Capture the cell that displays the provided text and extract its [x, y] central coordinate. 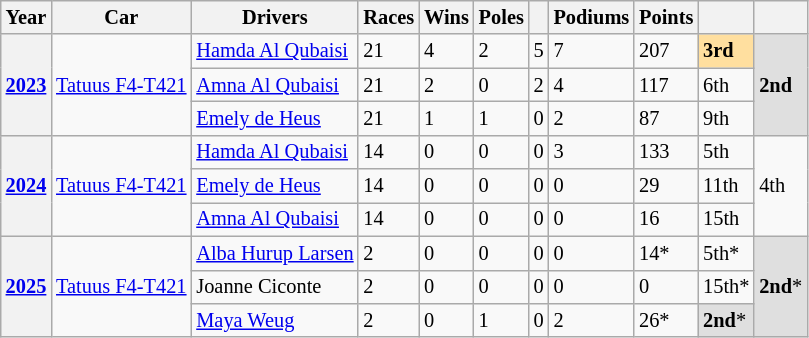
2024 [26, 186]
Races [388, 17]
Drivers [274, 17]
Year [26, 17]
Points [666, 17]
2025 [26, 286]
4th [780, 186]
5 [539, 51]
2nd [780, 84]
15th* [726, 287]
Poles [502, 17]
3 [592, 152]
Podiums [592, 17]
14* [666, 253]
117 [666, 85]
29 [666, 186]
15th [726, 219]
9th [726, 118]
16 [666, 219]
7 [592, 51]
Maya Weug [274, 320]
133 [666, 152]
Wins [446, 17]
6th [726, 85]
5th* [726, 253]
207 [666, 51]
87 [666, 118]
2023 [26, 84]
Joanne Ciconte [274, 287]
26* [666, 320]
3rd [726, 51]
Alba Hurup Larsen [274, 253]
11th [726, 186]
Car [121, 17]
5th [726, 152]
